Return the [x, y] coordinate for the center point of the cell that contains the specified text.  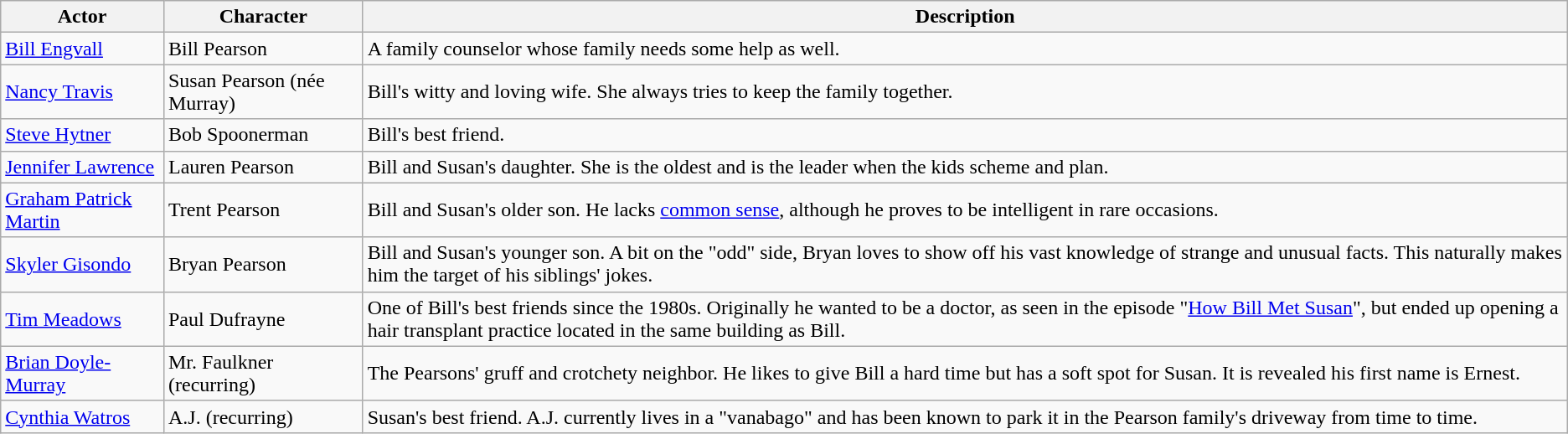
Skyler Gisondo [82, 265]
Trent Pearson [263, 209]
Paul Dufrayne [263, 318]
Susan Pearson (née Murray) [263, 92]
Mr. Faulkner (recurring) [263, 374]
Bill's witty and loving wife. She always tries to keep the family together. [965, 92]
Lauren Pearson [263, 167]
Bob Spoonerman [263, 135]
A.J. (recurring) [263, 416]
A family counselor whose family needs some help as well. [965, 49]
Susan's best friend. A.J. currently lives in a "vanabago" and has been known to park it in the Pearson family's driveway from time to time. [965, 416]
Bill and Susan's daughter. She is the oldest and is the leader when the kids scheme and plan. [965, 167]
Character [263, 17]
Cynthia Watros [82, 416]
The Pearsons' gruff and crotchety neighbor. He likes to give Bill a hard time but has a soft spot for Susan. It is revealed his first name is Ernest. [965, 374]
Brian Doyle-Murray [82, 374]
Bill and Susan's older son. He lacks common sense, although he proves to be intelligent in rare occasions. [965, 209]
Bill Pearson [263, 49]
Actor [82, 17]
Jennifer Lawrence [82, 167]
Graham Patrick Martin [82, 209]
Description [965, 17]
Tim Meadows [82, 318]
Nancy Travis [82, 92]
Bill's best friend. [965, 135]
Bill Engvall [82, 49]
Steve Hytner [82, 135]
Bryan Pearson [263, 265]
